Determine the (X, Y) coordinate at the center of the cell enclosing the given text.  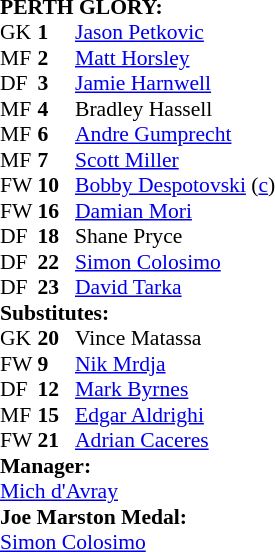
18 (57, 237)
Scott Miller (175, 160)
1 (57, 33)
Jason Petkovic (175, 33)
Manager: (138, 466)
15 (57, 415)
21 (57, 441)
6 (57, 135)
Joe Marston Medal: (138, 517)
3 (57, 83)
Nik Mrdja (175, 364)
20 (57, 339)
Andre Gumprecht (175, 135)
Vince Matassa (175, 339)
Bobby Despotovski (c) (175, 185)
2 (57, 58)
Jamie Harnwell (175, 83)
Mark Byrnes (175, 389)
Mich d'Avray (138, 491)
7 (57, 160)
22 (57, 262)
12 (57, 389)
Simon Colosimo (175, 262)
Shane Pryce (175, 237)
9 (57, 364)
Adrian Caceres (175, 441)
10 (57, 185)
Bradley Hassell (175, 109)
4 (57, 109)
Substitutes: (138, 313)
23 (57, 287)
16 (57, 211)
Edgar Aldrighi (175, 415)
Matt Horsley (175, 58)
Damian Mori (175, 211)
David Tarka (175, 287)
